Capture the cell that displays the provided text and extract its [X, Y] central coordinate. 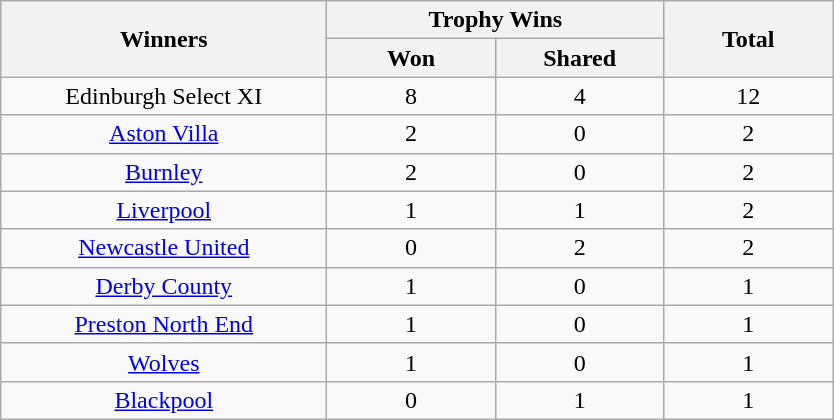
Preston North End [164, 324]
12 [748, 96]
Trophy Wins [496, 20]
8 [412, 96]
Aston Villa [164, 134]
Shared [580, 58]
Edinburgh Select XI [164, 96]
Burnley [164, 172]
Liverpool [164, 210]
Blackpool [164, 400]
Winners [164, 39]
Derby County [164, 286]
Wolves [164, 362]
Total [748, 39]
Won [412, 58]
4 [580, 96]
Newcastle United [164, 248]
